Locate the cell with the specified text and output its [X, Y] center coordinate. 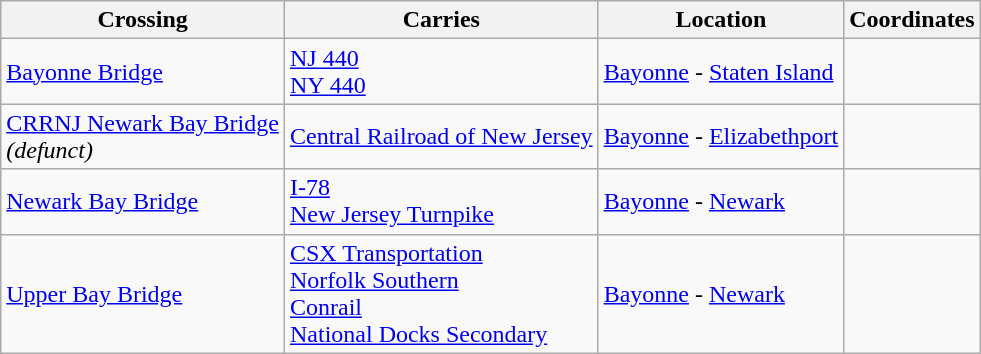
CSX TransportationNorfolk SouthernConrailNational Docks Secondary [441, 294]
I-78New Jersey Turnpike [441, 202]
Bayonne Bridge [143, 72]
CRRNJ Newark Bay Bridge(defunct) [143, 136]
Upper Bay Bridge [143, 294]
Crossing [143, 20]
Bayonne - Elizabethport [721, 136]
Location [721, 20]
Coordinates [912, 20]
Carries [441, 20]
Bayonne - Staten Island [721, 72]
NJ 440 NY 440 [441, 72]
Newark Bay Bridge [143, 202]
Central Railroad of New Jersey [441, 136]
